Capture the cell that displays the provided text and extract its (X, Y) central coordinate. 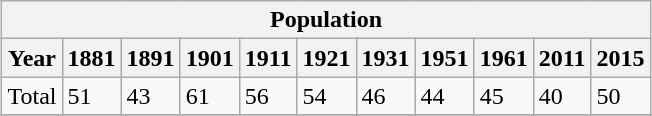
51 (92, 96)
61 (210, 96)
2011 (562, 58)
44 (444, 96)
56 (268, 96)
2015 (620, 58)
43 (150, 96)
1901 (210, 58)
40 (562, 96)
1921 (326, 58)
1891 (150, 58)
Population (326, 20)
45 (504, 96)
1951 (444, 58)
1911 (268, 58)
1961 (504, 58)
54 (326, 96)
Year (32, 58)
46 (386, 96)
Total (32, 96)
1881 (92, 58)
50 (620, 96)
1931 (386, 58)
